Detect which cell encompasses the target text, then output its [X, Y] center coordinate. 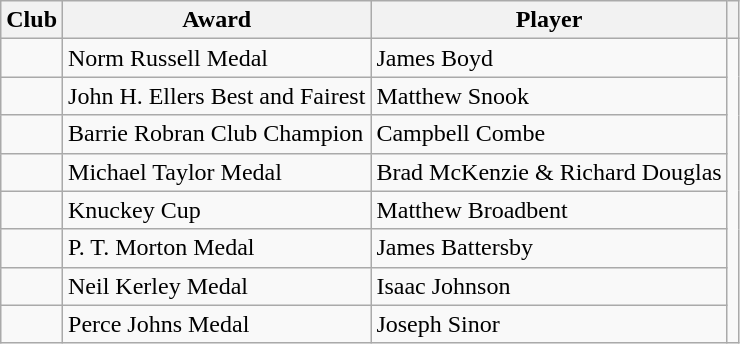
Player [549, 20]
Isaac Johnson [549, 286]
James Boyd [549, 58]
Brad McKenzie & Richard Douglas [549, 172]
John H. Ellers Best and Fairest [217, 96]
Matthew Snook [549, 96]
Norm Russell Medal [217, 58]
Neil Kerley Medal [217, 286]
Matthew Broadbent [549, 210]
Michael Taylor Medal [217, 172]
Perce Johns Medal [217, 324]
Award [217, 20]
Club [32, 20]
Campbell Combe [549, 134]
Barrie Robran Club Champion [217, 134]
P. T. Morton Medal [217, 248]
Knuckey Cup [217, 210]
Joseph Sinor [549, 324]
James Battersby [549, 248]
